Locate the cell with the specified text and output its [x, y] center coordinate. 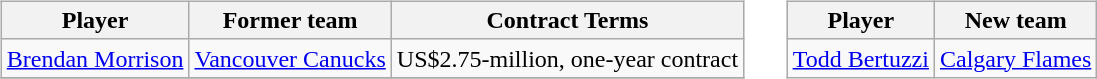
Vancouver Canucks [290, 58]
Contract Terms [567, 20]
Todd Bertuzzi [860, 58]
US$2.75-million, one-year contract [567, 58]
Brendan Morrison [95, 58]
Calgary Flames [1015, 58]
Former team [290, 20]
New team [1015, 20]
